Determine the [x, y] coordinate at the center of the cell enclosing the given text.  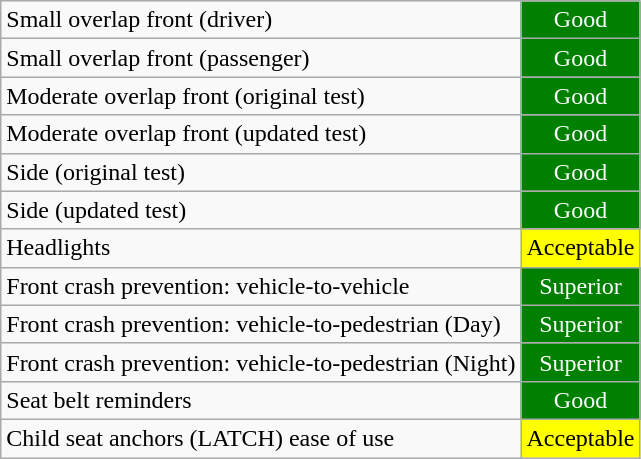
Moderate overlap front (updated test) [261, 134]
Side (updated test) [261, 210]
Headlights [261, 248]
Side (original test) [261, 172]
Front crash prevention: vehicle-to-vehicle [261, 286]
Front crash prevention: vehicle-to-pedestrian (Day) [261, 324]
Child seat anchors (LATCH) ease of use [261, 438]
Moderate overlap front (original test) [261, 96]
Small overlap front (passenger) [261, 58]
Front crash prevention: vehicle-to-pedestrian (Night) [261, 362]
Small overlap front (driver) [261, 20]
Seat belt reminders [261, 400]
